Determine the [x, y] coordinate at the center of the cell enclosing the given text.  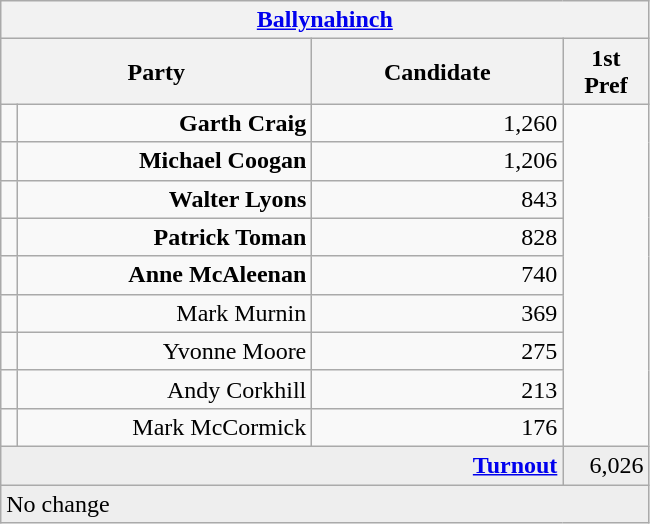
Walter Lyons [165, 199]
Candidate [438, 72]
6,026 [606, 465]
Michael Coogan [165, 161]
1,260 [438, 123]
Turnout [282, 465]
828 [438, 237]
Ballynahinch [325, 20]
Mark Murnin [165, 313]
Party [156, 72]
1,206 [438, 161]
176 [438, 427]
Anne McAleenan [165, 275]
843 [438, 199]
275 [438, 351]
No change [325, 503]
Yvonne Moore [165, 351]
Patrick Toman [165, 237]
740 [438, 275]
Andy Corkhill [165, 389]
213 [438, 389]
Mark McCormick [165, 427]
Garth Craig [165, 123]
369 [438, 313]
1st Pref [606, 72]
